Identify which cell holds the provided text, then report its (x, y) central coordinate. 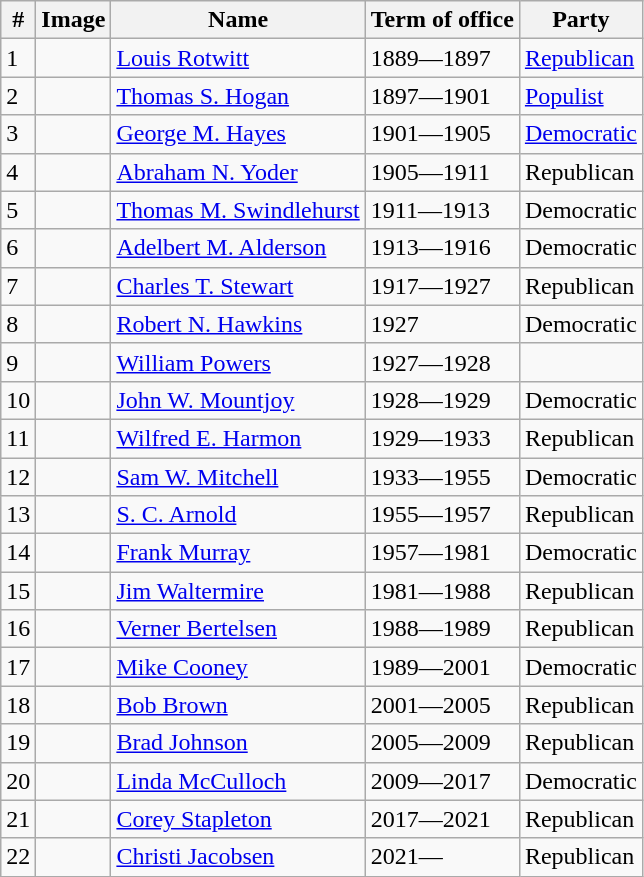
22 (18, 857)
Linda McCulloch (238, 781)
1901—1905 (442, 134)
Adelbert M. Alderson (238, 248)
Brad Johnson (238, 743)
Jim Waltermire (238, 591)
14 (18, 553)
7 (18, 286)
William Powers (238, 362)
Party (580, 20)
1889—1897 (442, 58)
# (18, 20)
15 (18, 591)
2009—2017 (442, 781)
16 (18, 629)
10 (18, 400)
Bob Brown (238, 705)
Mike Cooney (238, 667)
1927—1928 (442, 362)
1933—1955 (442, 477)
Christi Jacobsen (238, 857)
George M. Hayes (238, 134)
Thomas S. Hogan (238, 96)
Name (238, 20)
2 (18, 96)
21 (18, 819)
S. C. Arnold (238, 515)
Robert N. Hawkins (238, 324)
Sam W. Mitchell (238, 477)
1989—2001 (442, 667)
Abraham N. Yoder (238, 172)
1927 (442, 324)
17 (18, 667)
Frank Murray (238, 553)
2017—2021 (442, 819)
2021— (442, 857)
1929—1933 (442, 438)
1917—1927 (442, 286)
1957—1981 (442, 553)
2001—2005 (442, 705)
Thomas M. Swindlehurst (238, 210)
1 (18, 58)
2005—2009 (442, 743)
Image (74, 20)
Populist (580, 96)
19 (18, 743)
13 (18, 515)
8 (18, 324)
4 (18, 172)
20 (18, 781)
1897—1901 (442, 96)
1981—1988 (442, 591)
18 (18, 705)
Corey Stapleton (238, 819)
Louis Rotwitt (238, 58)
12 (18, 477)
1913—1916 (442, 248)
3 (18, 134)
1955—1957 (442, 515)
9 (18, 362)
Charles T. Stewart (238, 286)
11 (18, 438)
John W. Mountjoy (238, 400)
Verner Bertelsen (238, 629)
1911—1913 (442, 210)
Term of office (442, 20)
1988—1989 (442, 629)
1905—1911 (442, 172)
Wilfred E. Harmon (238, 438)
1928—1929 (442, 400)
6 (18, 248)
5 (18, 210)
